Find where the given text appears and provide that cell's center as (x, y) coordinate. 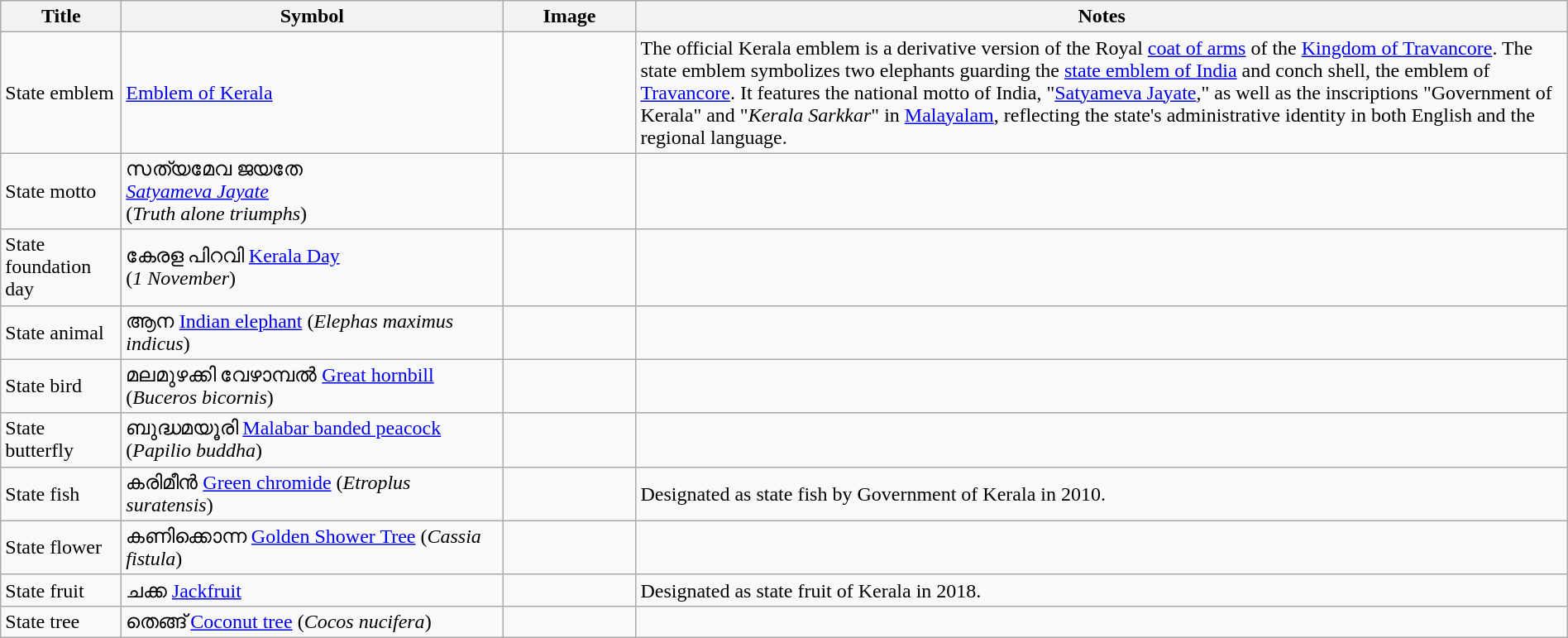
State animal (61, 333)
കരിമീൻ Green chromide (Etroplus suratensis) (313, 493)
Image (569, 17)
State tree (61, 621)
State bird (61, 386)
ചക്ക Jackfruit (313, 590)
ആന Indian elephant (Elephas maximus indicus) (313, 333)
ബുദ്ധമയൂരി Malabar banded peacock (Papilio buddha) (313, 440)
സത്യമേവ ജയതേ Satyameva Jayate (Truth alone triumphs) (313, 191)
മലമുഴക്കി വേഴാമ്പൽ Great hornbill (Buceros bicornis) (313, 386)
Designated as state fruit of Kerala in 2018. (1102, 590)
Emblem of Kerala (313, 93)
State foundation day (61, 267)
State motto (61, 191)
കേരള പിറവി Kerala Day (1 November) (313, 267)
State flower (61, 548)
State butterfly (61, 440)
State fish (61, 493)
State fruit (61, 590)
State emblem (61, 93)
തെങ്ങ് Coconut tree (Cocos nucifera) (313, 621)
Symbol (313, 17)
Title (61, 17)
കണിക്കൊന്ന Golden Shower Tree (Cassia fistula) (313, 548)
Designated as state fish by Government of Kerala in 2010. (1102, 493)
Notes (1102, 17)
